Find where the given text appears and provide that cell's center as (X, Y) coordinate. 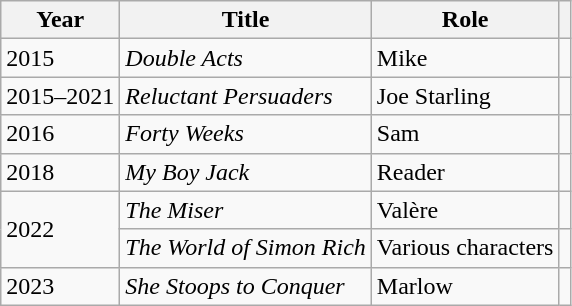
My Boy Jack (246, 172)
She Stoops to Conquer (246, 286)
2023 (60, 286)
2015 (60, 58)
Valère (465, 210)
Role (465, 20)
The Miser (246, 210)
The World of Simon Rich (246, 248)
Reluctant Persuaders (246, 96)
2015–2021 (60, 96)
Title (246, 20)
Double Acts (246, 58)
Marlow (465, 286)
2018 (60, 172)
Forty Weeks (246, 134)
Year (60, 20)
Reader (465, 172)
Mike (465, 58)
Various characters (465, 248)
Joe Starling (465, 96)
Sam (465, 134)
2022 (60, 229)
2016 (60, 134)
